Scan for the cell matching the given text and deliver its [X, Y] coordinate at center. 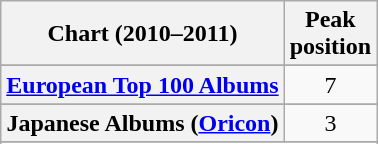
7 [330, 85]
Chart (2010–2011) [142, 34]
European Top 100 Albums [142, 85]
Peakposition [330, 34]
3 [330, 123]
Japanese Albums (Oricon) [142, 123]
